Find where the given text appears and provide that cell's center as [X, Y] coordinate. 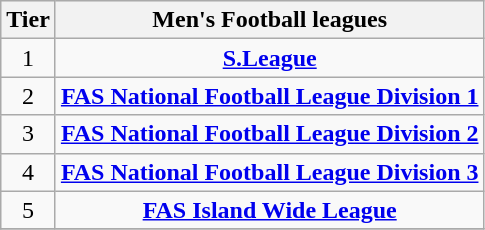
FAS National Football League Division 3 [270, 172]
FAS National Football League Division 2 [270, 134]
S.League [270, 58]
Men's Football leagues [270, 20]
4 [28, 172]
5 [28, 210]
3 [28, 134]
Tier [28, 20]
FAS National Football League Division 1 [270, 96]
2 [28, 96]
1 [28, 58]
FAS Island Wide League [270, 210]
